Scan for the cell matching the given text and deliver its [x, y] coordinate at center. 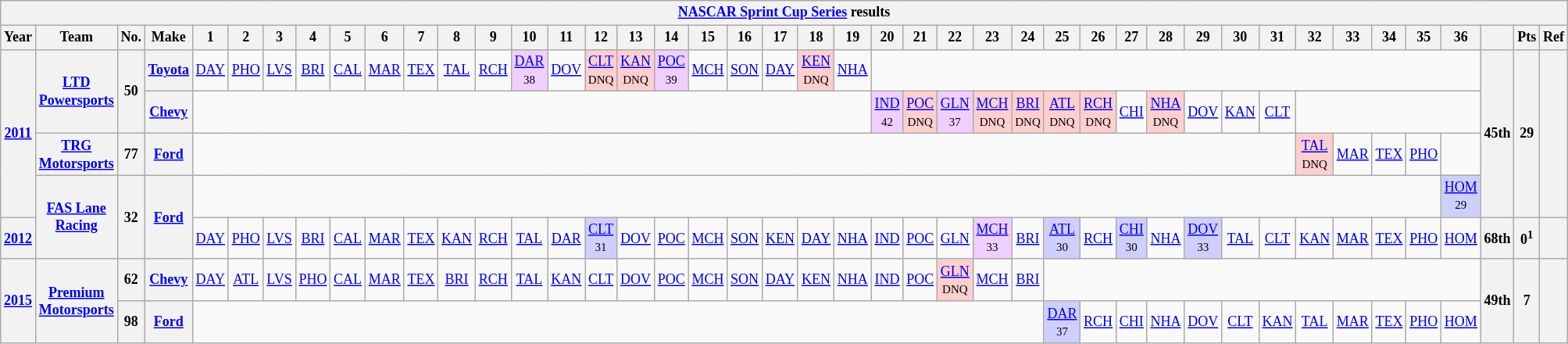
50 [131, 91]
GLN37 [955, 113]
10 [530, 38]
62 [131, 280]
MCH33 [992, 238]
01 [1527, 238]
MCHDNQ [992, 113]
3 [280, 38]
2 [245, 38]
Make [169, 38]
11 [566, 38]
ATL [245, 280]
2012 [19, 238]
6 [384, 38]
IND42 [888, 113]
Toyota [169, 70]
LTD Powersports [77, 91]
DAR38 [530, 70]
GLN [955, 238]
77 [131, 154]
ATL30 [1063, 238]
TALDNQ [1315, 154]
Pts [1527, 38]
NASCAR Sprint Cup Series results [784, 13]
Year [19, 38]
68th [1497, 238]
30 [1240, 38]
16 [745, 38]
15 [708, 38]
1 [210, 38]
CHI30 [1131, 238]
49th [1497, 300]
19 [852, 38]
BRIDNQ [1028, 113]
TRG Motorsports [77, 154]
36 [1461, 38]
22 [955, 38]
DOV33 [1203, 238]
CLT31 [600, 238]
20 [888, 38]
FAS Lane Racing [77, 217]
14 [671, 38]
2015 [19, 300]
ATLDNQ [1063, 113]
5 [348, 38]
35 [1423, 38]
26 [1098, 38]
9 [493, 38]
POCDNQ [920, 113]
2011 [19, 133]
45th [1497, 133]
21 [920, 38]
24 [1028, 38]
12 [600, 38]
27 [1131, 38]
8 [457, 38]
GLNDNQ [955, 280]
98 [131, 322]
POC39 [671, 70]
Premium Motorsports [77, 300]
CLTDNQ [600, 70]
KENDNQ [816, 70]
RCHDNQ [1098, 113]
NHADNQ [1166, 113]
17 [780, 38]
HOM29 [1461, 196]
28 [1166, 38]
Team [77, 38]
No. [131, 38]
25 [1063, 38]
31 [1277, 38]
DAR37 [1063, 322]
KANDNQ [636, 70]
4 [313, 38]
33 [1352, 38]
DAR [566, 238]
Ref [1554, 38]
23 [992, 38]
13 [636, 38]
34 [1389, 38]
18 [816, 38]
